Output the [X, Y] coordinate of the center of the cell containing the given text.  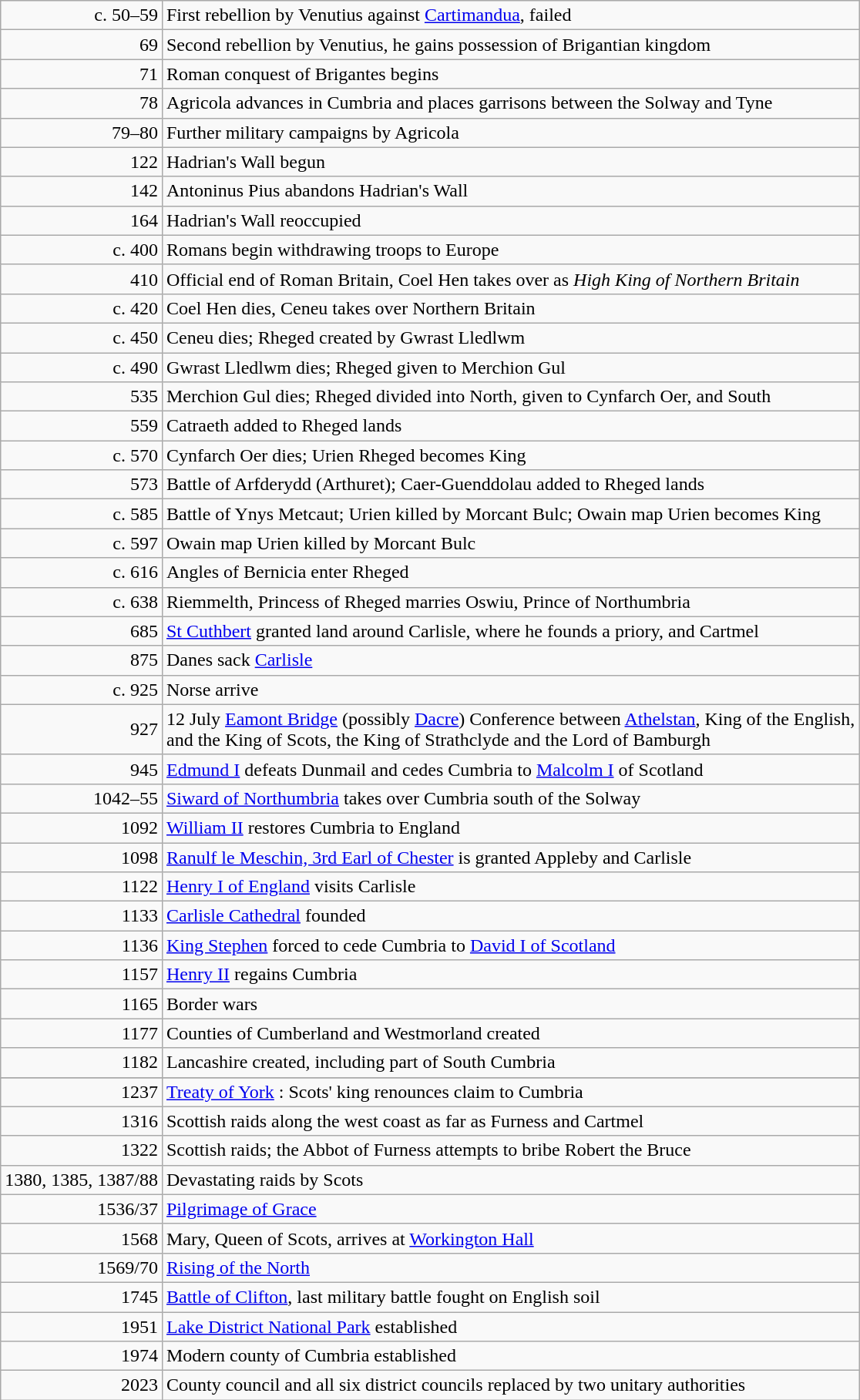
c. 638 [82, 602]
1182 [82, 1063]
Gwrast Lledlwm dies; Rheged given to Merchion Gul [510, 368]
Henry I of England visits Carlisle [510, 887]
410 [82, 279]
69 [82, 45]
1177 [82, 1033]
Agricola advances in Cumbria and places garrisons between the Solway and Tyne [510, 103]
Border wars [510, 1004]
Lake District National Park established [510, 1326]
Battle of Clifton, last military battle fought on English soil [510, 1297]
875 [82, 660]
Scottish raids; the Abbot of Furness attempts to bribe Robert the Bruce [510, 1150]
1165 [82, 1004]
164 [82, 220]
Rising of the North [510, 1267]
Further military campaigns by Agricola [510, 133]
1745 [82, 1297]
573 [82, 485]
King Stephen forced to cede Cumbria to David I of Scotland [510, 945]
Mary, Queen of Scots, arrives at Workington Hall [510, 1238]
1568 [82, 1238]
535 [82, 397]
Modern county of Cumbria established [510, 1356]
78 [82, 103]
c. 450 [82, 337]
1157 [82, 975]
1316 [82, 1121]
Ranulf le Meschin, 3rd Earl of Chester is granted Appleby and Carlisle [510, 858]
County council and all six district councils replaced by two unitary authorities [510, 1385]
Catraeth added to Rheged lands [510, 426]
2023 [82, 1385]
Official end of Roman Britain, Coel Hen takes over as High King of Northern Britain [510, 279]
Roman conquest of Brigantes begins [510, 74]
1133 [82, 916]
Merchion Gul dies; Rheged divided into North, given to Cynfarch Oer, and South [510, 397]
Riemmelth, Princess of Rheged marries Oswiu, Prince of Northumbria [510, 602]
1122 [82, 887]
c. 490 [82, 368]
Norse arrive [510, 690]
Scottish raids along the west coast as far as Furness and Cartmel [510, 1121]
c. 50–59 [82, 15]
Battle of Arfderydd (Arthuret); Caer-Guenddolau added to Rheged lands [510, 485]
First rebellion by Venutius against Cartimandua, failed [510, 15]
685 [82, 631]
1237 [82, 1092]
79–80 [82, 133]
945 [82, 769]
c. 570 [82, 455]
Owain map Urien killed by Morcant Bulc [510, 543]
St Cuthbert granted land around Carlisle, where he founds a priory, and Cartmel [510, 631]
Treaty of York : Scots' king renounces claim to Cumbria [510, 1092]
Battle of Ynys Metcaut; Urien killed by Morcant Bulc; Owain map Urien becomes King [510, 514]
Coel Hen dies, Ceneu takes over Northern Britain [510, 308]
c. 597 [82, 543]
Hadrian's Wall reoccupied [510, 220]
c. 925 [82, 690]
1569/70 [82, 1267]
142 [82, 191]
Henry II regains Cumbria [510, 975]
1092 [82, 828]
1380, 1385, 1387/88 [82, 1180]
Pilgrimage of Grace [510, 1209]
71 [82, 74]
559 [82, 426]
c. 420 [82, 308]
c. 585 [82, 514]
1322 [82, 1150]
Antoninus Pius abandons Hadrian's Wall [510, 191]
Cynfarch Oer dies; Urien Rheged becomes King [510, 455]
Edmund I defeats Dunmail and cedes Cumbria to Malcolm I of Scotland [510, 769]
Carlisle Cathedral founded [510, 916]
Second rebellion by Venutius, he gains possession of Brigantian kingdom [510, 45]
c. 616 [82, 572]
1136 [82, 945]
Danes sack Carlisle [510, 660]
Lancashire created, including part of South Cumbria [510, 1063]
c. 400 [82, 250]
1536/37 [82, 1209]
1098 [82, 858]
Ceneu dies; Rheged created by Gwrast Lledlwm [510, 337]
1951 [82, 1326]
Counties of Cumberland and Westmorland created [510, 1033]
Romans begin withdrawing troops to Europe [510, 250]
1974 [82, 1356]
927 [82, 729]
Devastating raids by Scots [510, 1180]
122 [82, 162]
Siward of Northumbria takes over Cumbria south of the Solway [510, 798]
Hadrian's Wall begun [510, 162]
Angles of Bernicia enter Rheged [510, 572]
1042–55 [82, 798]
William II restores Cumbria to England [510, 828]
